Detect which cell encompasses the target text, then output its (x, y) center coordinate. 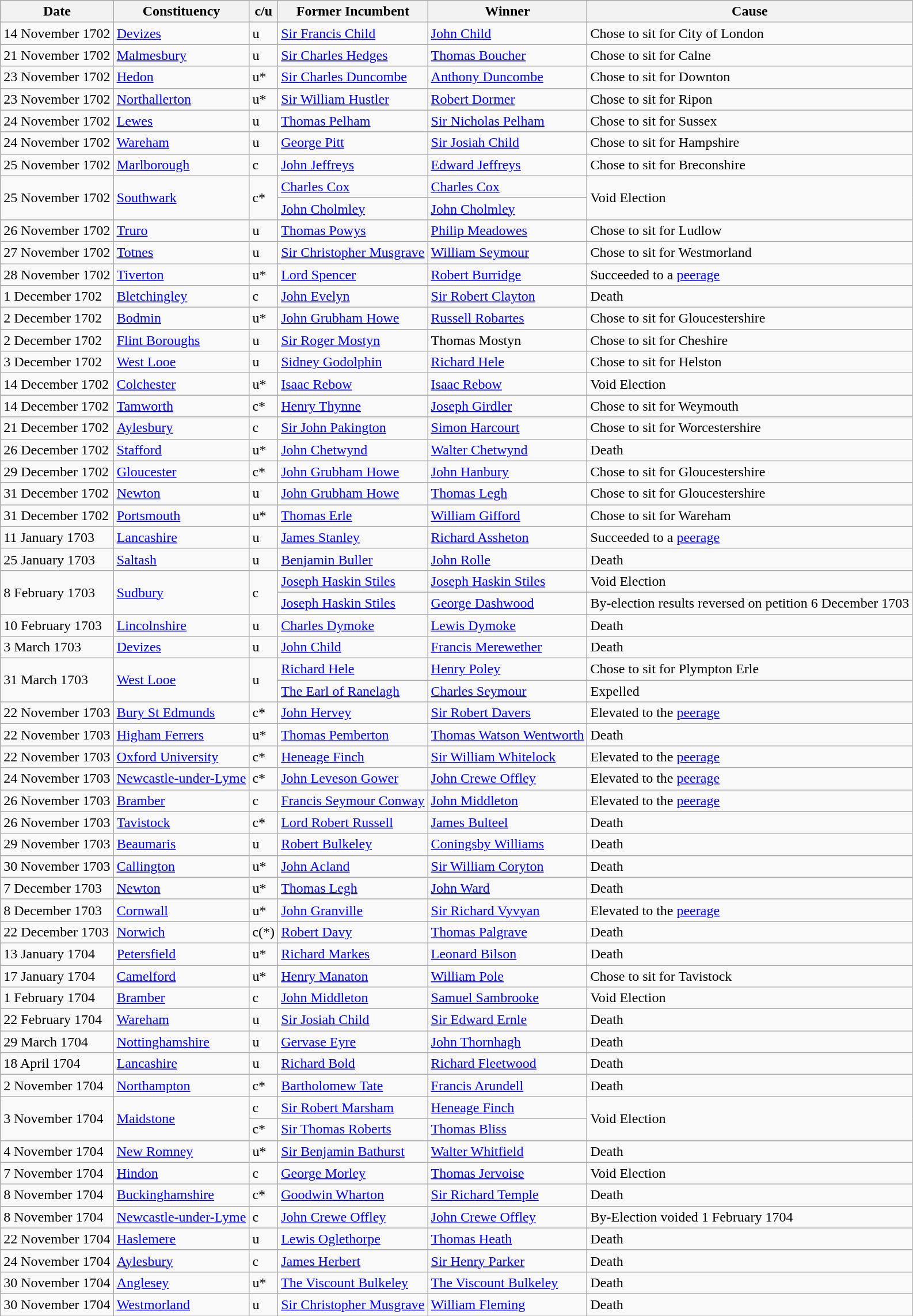
Gervase Eyre (353, 1042)
4 November 1704 (57, 1151)
Lord Robert Russell (353, 822)
7 December 1703 (57, 888)
Chose to sit for Ripon (750, 99)
Thomas Palgrave (508, 932)
3 December 1702 (57, 362)
Robert Burridge (508, 275)
Lewes (181, 121)
Charles Seymour (508, 691)
Thomas Mostyn (508, 340)
Northallerton (181, 99)
29 December 1702 (57, 472)
29 November 1703 (57, 844)
21 December 1702 (57, 428)
24 November 1704 (57, 1261)
Philip Meadowes (508, 230)
Henry Poley (508, 669)
Petersfield (181, 954)
Sir William Whitelock (508, 757)
7 November 1704 (57, 1173)
Chose to sit for Helston (750, 362)
11 January 1703 (57, 537)
Chose to sit for Sussex (750, 121)
Chose to sit for Wareham (750, 515)
Robert Bulkeley (353, 844)
Henry Thynne (353, 406)
Richard Assheton (508, 537)
Oxford University (181, 757)
10 February 1703 (57, 625)
By-Election voided 1 February 1704 (750, 1217)
28 November 1702 (57, 275)
Chose to sit for Calne (750, 55)
27 November 1702 (57, 252)
Richard Fleetwood (508, 1064)
3 March 1703 (57, 647)
1 February 1704 (57, 998)
25 January 1703 (57, 559)
Northampton (181, 1086)
Edward Jeffreys (508, 165)
William Fleming (508, 1304)
John Acland (353, 866)
Chose to sit for City of London (750, 33)
Bletchingley (181, 297)
Chose to sit for Worcestershire (750, 428)
Thomas Bliss (508, 1129)
Chose to sit for Ludlow (750, 230)
2 November 1704 (57, 1086)
Walter Chetwynd (508, 450)
Francis Merewether (508, 647)
Sir John Pakington (353, 428)
26 December 1702 (57, 450)
Tamworth (181, 406)
Sir Roger Mostyn (353, 340)
Beaumaris (181, 844)
Camelford (181, 976)
Tiverton (181, 275)
Colchester (181, 384)
22 December 1703 (57, 932)
Higham Ferrers (181, 735)
Sir Benjamin Bathurst (353, 1151)
John Evelyn (353, 297)
Nottinghamshire (181, 1042)
Thomas Boucher (508, 55)
Malmesbury (181, 55)
Henry Manaton (353, 976)
Sir Richard Temple (508, 1195)
Charles Dymoke (353, 625)
22 November 1704 (57, 1239)
Sir Edward Ernle (508, 1020)
Thomas Watson Wentworth (508, 735)
Norwich (181, 932)
Sir Charles Duncombe (353, 77)
Joseph Girdler (508, 406)
Buckinghamshire (181, 1195)
Truro (181, 230)
Sir William Coryton (508, 866)
Sir Francis Child (353, 33)
Chose to sit for Downton (750, 77)
14 November 1702 (57, 33)
Goodwin Wharton (353, 1195)
John Granville (353, 910)
18 April 1704 (57, 1064)
James Stanley (353, 537)
William Pole (508, 976)
Thomas Powys (353, 230)
George Pitt (353, 143)
Gloucester (181, 472)
Sir Charles Hedges (353, 55)
Bodmin (181, 318)
Haslemere (181, 1239)
Chose to sit for Tavistock (750, 976)
George Dashwood (508, 603)
Sir Henry Parker (508, 1261)
Winner (508, 12)
21 November 1702 (57, 55)
New Romney (181, 1151)
William Seymour (508, 252)
Chose to sit for Breconshire (750, 165)
John Chetwynd (353, 450)
Lewis Oglethorpe (353, 1239)
Walter Whitfield (508, 1151)
John Hervey (353, 713)
Chose to sit for Westmorland (750, 252)
Bury St Edmunds (181, 713)
8 December 1703 (57, 910)
Sidney Godolphin (353, 362)
Expelled (750, 691)
Coningsby Williams (508, 844)
James Herbert (353, 1261)
3 November 1704 (57, 1118)
Chose to sit for Hampshire (750, 143)
John Leveson Gower (353, 779)
Former Incumbent (353, 12)
Cause (750, 12)
Benjamin Buller (353, 559)
Anthony Duncombe (508, 77)
Flint Boroughs (181, 340)
Sir Richard Vyvyan (508, 910)
17 January 1704 (57, 976)
Francis Seymour Conway (353, 801)
Portsmouth (181, 515)
Sir Robert Clayton (508, 297)
By-election results reversed on petition 6 December 1703 (750, 603)
Westmorland (181, 1304)
Hindon (181, 1173)
William Gifford (508, 515)
Hedon (181, 77)
Thomas Pemberton (353, 735)
Simon Harcourt (508, 428)
Sir Robert Marsham (353, 1108)
22 February 1704 (57, 1020)
Francis Arundell (508, 1086)
Samuel Sambrooke (508, 998)
Sir William Hustler (353, 99)
31 March 1703 (57, 680)
26 November 1702 (57, 230)
Richard Markes (353, 954)
Date (57, 12)
Stafford (181, 450)
24 November 1703 (57, 779)
Totnes (181, 252)
Marlborough (181, 165)
Robert Dormer (508, 99)
John Jeffreys (353, 165)
John Thornhagh (508, 1042)
Sir Thomas Roberts (353, 1129)
Bartholomew Tate (353, 1086)
John Ward (508, 888)
Russell Robartes (508, 318)
13 January 1704 (57, 954)
Cornwall (181, 910)
Anglesey (181, 1283)
Sir Nicholas Pelham (508, 121)
Lord Spencer (353, 275)
Thomas Pelham (353, 121)
Chose to sit for Weymouth (750, 406)
Constituency (181, 12)
1 December 1702 (57, 297)
John Rolle (508, 559)
Southwark (181, 198)
c/u (264, 12)
John Hanbury (508, 472)
c(*) (264, 932)
Robert Davy (353, 932)
Callington (181, 866)
Richard Bold (353, 1064)
Sudbury (181, 592)
James Bulteel (508, 822)
Lincolnshire (181, 625)
George Morley (353, 1173)
Sir Robert Davers (508, 713)
The Earl of Ranelagh (353, 691)
Thomas Heath (508, 1239)
8 February 1703 (57, 592)
Tavistock (181, 822)
Lewis Dymoke (508, 625)
Saltash (181, 559)
Maidstone (181, 1118)
Thomas Jervoise (508, 1173)
29 March 1704 (57, 1042)
30 November 1703 (57, 866)
Thomas Erle (353, 515)
Chose to sit for Plympton Erle (750, 669)
Chose to sit for Cheshire (750, 340)
Leonard Bilson (508, 954)
